For the text-containing cell, return its midpoint in (x, y) coordinate format. 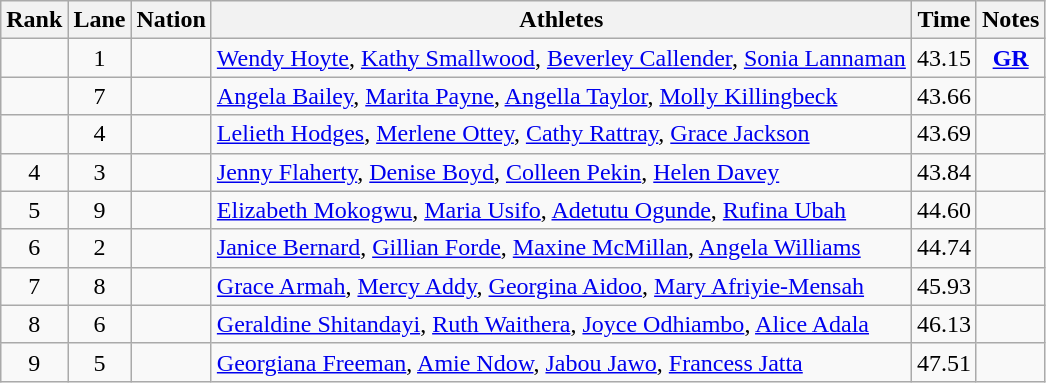
Athletes (561, 20)
43.69 (944, 134)
Lane (100, 20)
2 (100, 248)
Lelieth Hodges, Merlene Ottey, Cathy Rattray, Grace Jackson (561, 134)
Jenny Flaherty, Denise Boyd, Colleen Pekin, Helen Davey (561, 172)
1 (100, 58)
46.13 (944, 324)
Wendy Hoyte, Kathy Smallwood, Beverley Callender, Sonia Lannaman (561, 58)
3 (100, 172)
47.51 (944, 362)
43.84 (944, 172)
Georgiana Freeman, Amie Ndow, Jabou Jawo, Francess Jatta (561, 362)
45.93 (944, 286)
Elizabeth Mokogwu, Maria Usifo, Adetutu Ogunde, Rufina Ubah (561, 210)
Nation (171, 20)
Notes (1010, 20)
Angela Bailey, Marita Payne, Angella Taylor, Molly Killingbeck (561, 96)
Geraldine Shitandayi, Ruth Waithera, Joyce Odhiambo, Alice Adala (561, 324)
44.74 (944, 248)
43.15 (944, 58)
43.66 (944, 96)
Janice Bernard, Gillian Forde, Maxine McMillan, Angela Williams (561, 248)
GR (1010, 58)
Rank (34, 20)
44.60 (944, 210)
Grace Armah, Mercy Addy, Georgina Aidoo, Mary Afriyie-Mensah (561, 286)
Time (944, 20)
